For the text-containing cell, return its midpoint in [X, Y] coordinate format. 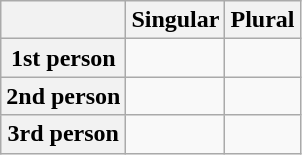
3rd person [64, 134]
2nd person [64, 96]
Singular [176, 20]
Plural [262, 20]
1st person [64, 58]
